Extract the (X, Y) coordinate from the center of the cell holding the provided text.  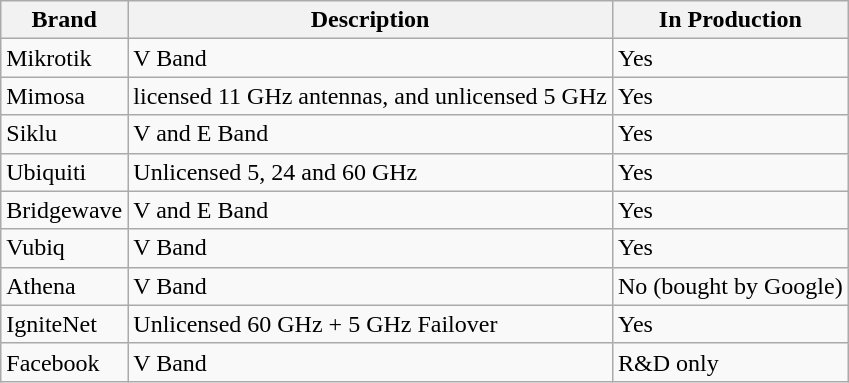
No (bought by Google) (730, 286)
In Production (730, 20)
Description (370, 20)
Siklu (64, 134)
Bridgewave (64, 210)
Athena (64, 286)
Unlicensed 5, 24 and 60 GHz (370, 172)
Brand (64, 20)
Mikrotik (64, 58)
Mimosa (64, 96)
licensed 11 GHz antennas, and unlicensed 5 GHz (370, 96)
Facebook (64, 362)
IgniteNet (64, 324)
Unlicensed 60 GHz + 5 GHz Failover (370, 324)
Ubiquiti (64, 172)
Vubiq (64, 248)
R&D only (730, 362)
